Find where the given text appears and provide that cell's center as (X, Y) coordinate. 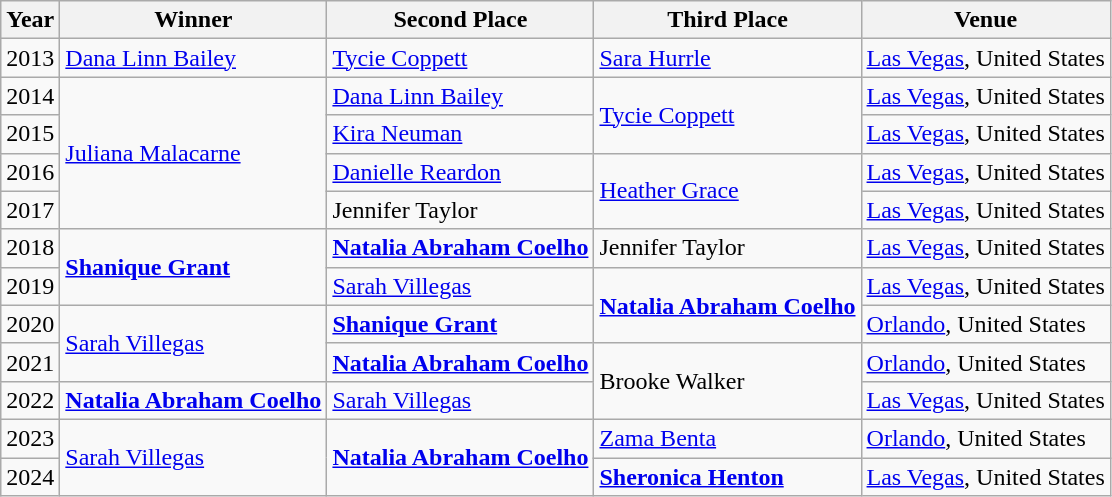
2020 (30, 324)
Venue (986, 20)
Sheronica Henton (728, 477)
2014 (30, 96)
2024 (30, 477)
Third Place (728, 20)
2017 (30, 210)
Year (30, 20)
Juliana Malacarne (194, 153)
2022 (30, 400)
Brooke Walker (728, 381)
Winner (194, 20)
Sara Hurrle (728, 58)
Danielle Reardon (460, 172)
Second Place (460, 20)
2021 (30, 362)
2013 (30, 58)
2019 (30, 286)
Heather Grace (728, 191)
Zama Benta (728, 438)
2018 (30, 248)
2015 (30, 134)
Kira Neuman (460, 134)
2016 (30, 172)
2023 (30, 438)
